For the text-containing cell, return its midpoint in (X, Y) coordinate format. 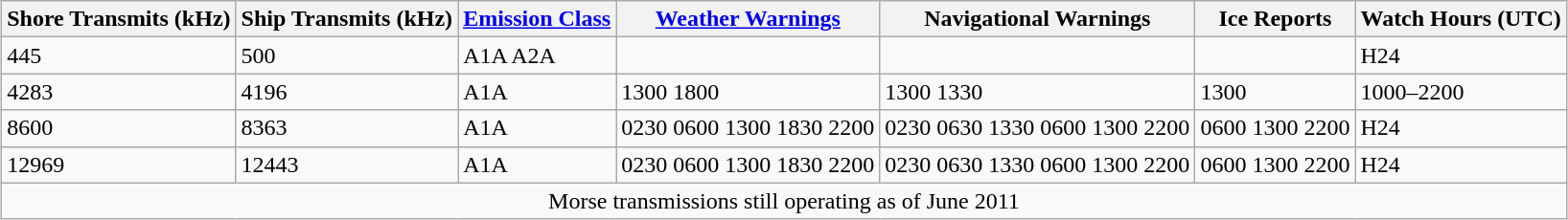
1000–2200 (1461, 92)
Watch Hours (UTC) (1461, 19)
4196 (347, 92)
Ice Reports (1275, 19)
12969 (119, 165)
Shore Transmits (kHz) (119, 19)
4283 (119, 92)
445 (119, 55)
Navigational Warnings (1037, 19)
Morse transmissions still operating as of June 2011 (784, 201)
1300 (1275, 92)
A1A A2A (537, 55)
Ship Transmits (kHz) (347, 19)
8363 (347, 128)
Weather Warnings (748, 19)
1300 1800 (748, 92)
Emission Class (537, 19)
500 (347, 55)
12443 (347, 165)
8600 (119, 128)
1300 1330 (1037, 92)
